Search for the cell housing the specified text and yield its [x, y] center coordinate. 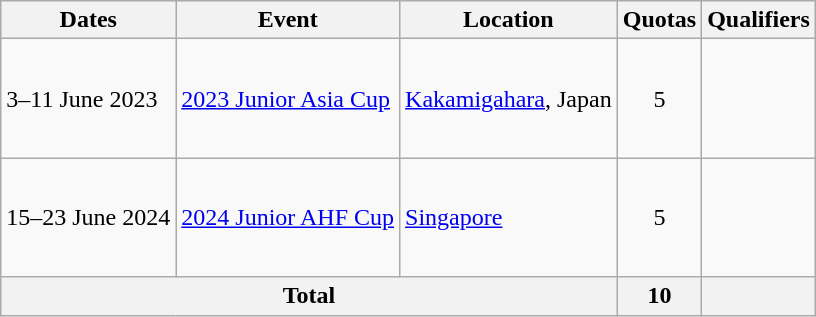
2024 Junior AHF Cup [288, 218]
Total [309, 296]
Location [509, 20]
Quotas [659, 20]
Event [288, 20]
2023 Junior Asia Cup [288, 98]
3–11 June 2023 [88, 98]
15–23 June 2024 [88, 218]
10 [659, 296]
Singapore [509, 218]
Dates [88, 20]
Kakamigahara, Japan [509, 98]
Qualifiers [759, 20]
